Locate the cell with the specified text and output its [x, y] center coordinate. 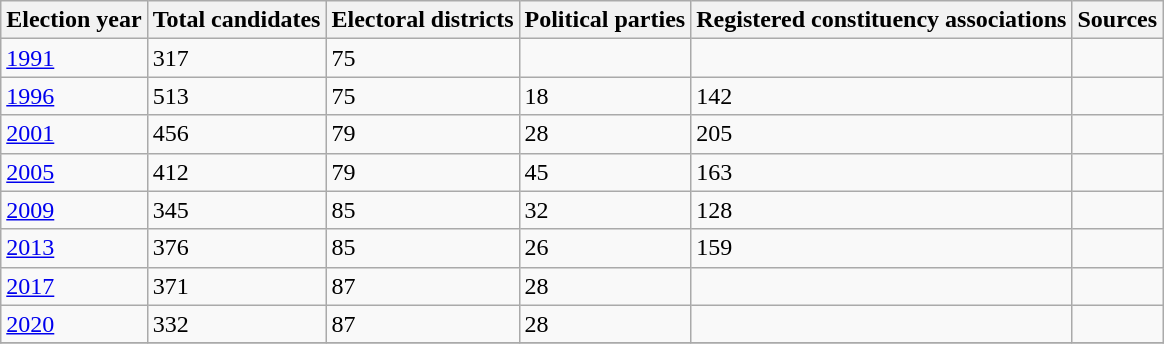
142 [882, 96]
2001 [74, 134]
18 [605, 96]
Sources [1118, 20]
Election year [74, 20]
Registered constituency associations [882, 20]
32 [605, 210]
2009 [74, 210]
159 [882, 248]
Total candidates [236, 20]
513 [236, 96]
2020 [74, 324]
128 [882, 210]
2005 [74, 172]
1996 [74, 96]
Electoral districts [422, 20]
Political parties [605, 20]
371 [236, 286]
1991 [74, 58]
332 [236, 324]
2017 [74, 286]
163 [882, 172]
412 [236, 172]
2013 [74, 248]
456 [236, 134]
205 [882, 134]
26 [605, 248]
345 [236, 210]
317 [236, 58]
376 [236, 248]
45 [605, 172]
